From the cell containing the given text, extract its center point as [x, y] coordinate. 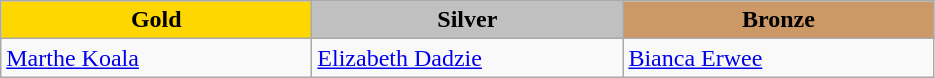
Bronze [778, 20]
Silver [468, 20]
Bianca Erwee [778, 58]
Elizabeth Dadzie [468, 58]
Gold [156, 20]
Marthe Koala [156, 58]
